Scan for the cell matching the given text and deliver its [x, y] coordinate at center. 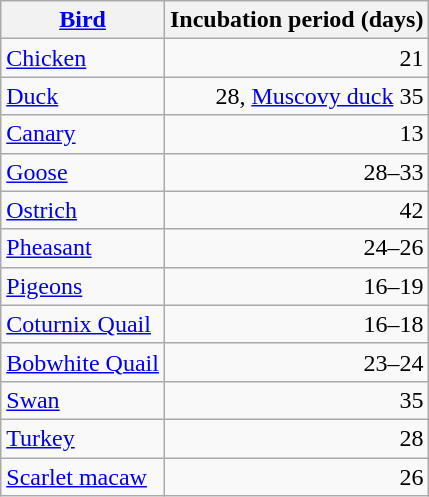
24–26 [296, 248]
Pigeons [83, 286]
Duck [83, 96]
Bobwhite Quail [83, 362]
13 [296, 134]
16–19 [296, 286]
Turkey [83, 438]
Ostrich [83, 210]
26 [296, 477]
Scarlet macaw [83, 477]
Pheasant [83, 248]
Goose [83, 172]
28–33 [296, 172]
28, Muscovy duck 35 [296, 96]
23–24 [296, 362]
Swan [83, 400]
21 [296, 58]
Canary [83, 134]
28 [296, 438]
Coturnix Quail [83, 324]
35 [296, 400]
Incubation period (days) [296, 20]
16–18 [296, 324]
Bird [83, 20]
42 [296, 210]
Chicken [83, 58]
